For the text-containing cell, return its midpoint in (x, y) coordinate format. 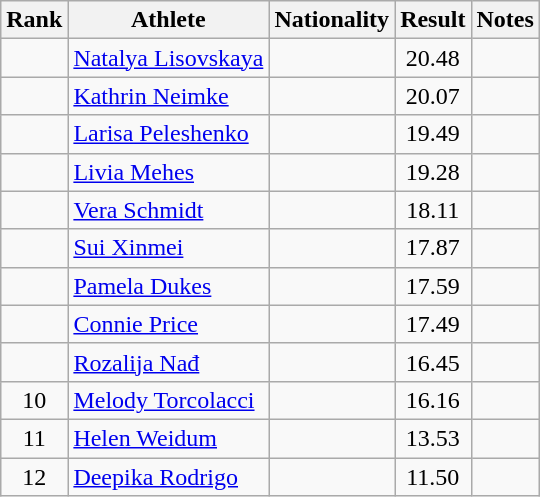
18.11 (433, 210)
Nationality (332, 20)
Connie Price (168, 324)
Result (433, 20)
Rozalija Nađ (168, 362)
11.50 (433, 477)
16.16 (433, 400)
Vera Schmidt (168, 210)
17.49 (433, 324)
Notes (505, 20)
17.87 (433, 248)
Pamela Dukes (168, 286)
11 (34, 438)
12 (34, 477)
Helen Weidum (168, 438)
Larisa Peleshenko (168, 134)
13.53 (433, 438)
19.28 (433, 172)
Livia Mehes (168, 172)
Melody Torcolacci (168, 400)
19.49 (433, 134)
Kathrin Neimke (168, 96)
Sui Xinmei (168, 248)
20.07 (433, 96)
10 (34, 400)
Athlete (168, 20)
17.59 (433, 286)
Deepika Rodrigo (168, 477)
16.45 (433, 362)
Rank (34, 20)
20.48 (433, 58)
Natalya Lisovskaya (168, 58)
